Provide the (x, y) coordinate of the cell's center where the given text is located.  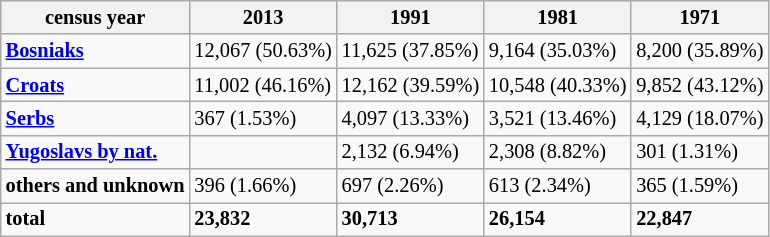
22,847 (700, 219)
12,067 (50.63%) (262, 51)
2013 (262, 17)
4,097 (13.33%) (410, 118)
9,164 (35.03%) (558, 51)
2,308 (8.82%) (558, 152)
1971 (700, 17)
11,625 (37.85%) (410, 51)
census year (96, 17)
10,548 (40.33%) (558, 85)
4,129 (18.07%) (700, 118)
301 (1.31%) (700, 152)
365 (1.59%) (700, 186)
30,713 (410, 219)
1991 (410, 17)
1981 (558, 17)
396 (1.66%) (262, 186)
Serbs (96, 118)
9,852 (43.12%) (700, 85)
3,521 (13.46%) (558, 118)
total (96, 219)
11,002 (46.16%) (262, 85)
Bosniaks (96, 51)
8,200 (35.89%) (700, 51)
12,162 (39.59%) (410, 85)
613 (2.34%) (558, 186)
23,832 (262, 219)
367 (1.53%) (262, 118)
Croats (96, 85)
26,154 (558, 219)
697 (2.26%) (410, 186)
2,132 (6.94%) (410, 152)
Yugoslavs by nat. (96, 152)
others and unknown (96, 186)
